Locate the cell with the specified text and output its [x, y] center coordinate. 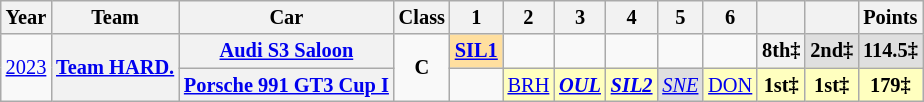
Car [286, 17]
SNE [680, 85]
2nd‡ [832, 51]
4 [632, 17]
BRH [529, 85]
Team [115, 17]
179‡ [890, 85]
Year [26, 17]
Porsche 991 GT3 Cup I [286, 85]
Audi S3 Saloon [286, 51]
3 [580, 17]
Points [890, 17]
OUL [580, 85]
SIL1 [476, 51]
1 [476, 17]
2 [529, 17]
C [422, 68]
DON [730, 85]
2023 [26, 68]
114.5‡ [890, 51]
Class [422, 17]
Team HARD. [115, 68]
5 [680, 17]
6 [730, 17]
8th‡ [781, 51]
SIL2 [632, 85]
